Find where the given text appears and provide that cell's center as (X, Y) coordinate. 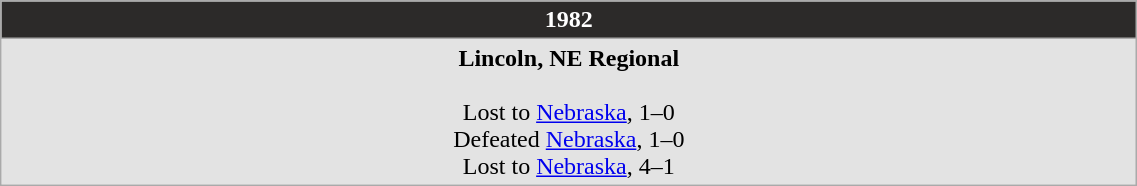
Lincoln, NE RegionalLost to Nebraska, 1–0 Defeated Nebraska, 1–0 Lost to Nebraska, 4–1 (569, 112)
1982 (569, 20)
